Determine the (X, Y) coordinate at the center of the cell enclosing the given text.  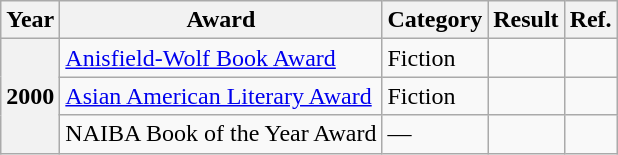
NAIBA Book of the Year Award (221, 134)
Year (30, 20)
Anisfield-Wolf Book Award (221, 58)
Award (221, 20)
— (435, 134)
Ref. (590, 20)
Result (526, 20)
2000 (30, 96)
Category (435, 20)
Asian American Literary Award (221, 96)
